Find where the given text appears and provide that cell's center as (x, y) coordinate. 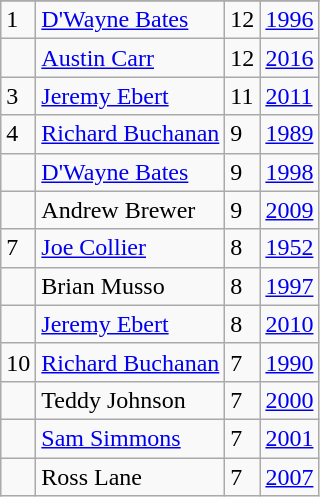
2011 (290, 96)
Andrew Brewer (130, 210)
2007 (290, 477)
10 (18, 362)
4 (18, 134)
2001 (290, 438)
1998 (290, 172)
Austin Carr (130, 58)
2010 (290, 324)
1952 (290, 248)
Ross Lane (130, 477)
1996 (290, 20)
Joe Collier (130, 248)
Sam Simmons (130, 438)
11 (242, 96)
3 (18, 96)
1 (18, 20)
1997 (290, 286)
1990 (290, 362)
Teddy Johnson (130, 400)
Brian Musso (130, 286)
2016 (290, 58)
1989 (290, 134)
2009 (290, 210)
2000 (290, 400)
